From the cell containing the given text, extract its center point as [X, Y] coordinate. 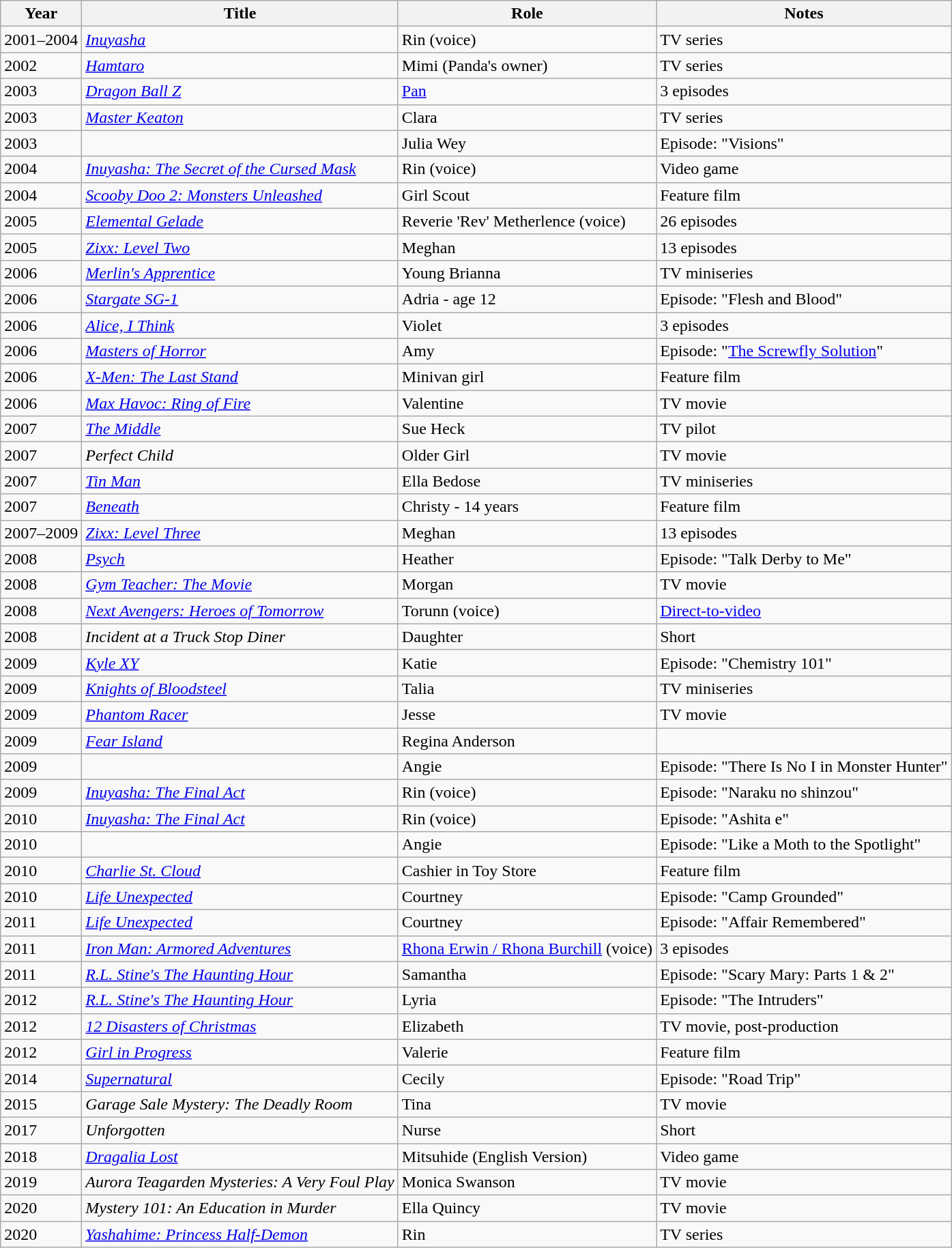
Scooby Doo 2: Monsters Unleashed [240, 195]
Episode: "Naraku no shinzou" [804, 793]
2002 [41, 66]
2001–2004 [41, 40]
Tina [527, 1104]
Beneath [240, 507]
Dragalia Lost [240, 1157]
2014 [41, 1078]
Lyria [527, 1000]
Fear Island [240, 740]
Tin Man [240, 481]
Master Keaton [240, 117]
2017 [41, 1130]
Charlie St. Cloud [240, 871]
Hamtaro [240, 66]
TV movie, post-production [804, 1026]
Monica Swanson [527, 1182]
Rin [527, 1234]
Episode: "Ashita e" [804, 819]
Dragon Ball Z [240, 91]
Kyle XY [240, 663]
Year [41, 14]
Girl Scout [527, 195]
Title [240, 14]
Episode: "Road Trip" [804, 1078]
Young Brianna [527, 273]
Perfect Child [240, 455]
Older Girl [527, 455]
Masters of Horror [240, 351]
Notes [804, 14]
Alice, I Think [240, 325]
Inuyasha: The Secret of the Cursed Mask [240, 169]
Ella Bedose [527, 481]
Knights of Bloodsteel [240, 688]
2007–2009 [41, 533]
Episode: "Affair Remembered" [804, 923]
Max Havoc: Ring of Fire [240, 403]
Zixx: Level Two [240, 247]
2018 [41, 1157]
Cashier in Toy Store [527, 871]
Samantha [527, 974]
Clara [527, 117]
Episode: "Camp Grounded" [804, 897]
Zixx: Level Three [240, 533]
Mimi (Panda's owner) [527, 66]
Valerie [527, 1052]
Nurse [527, 1130]
Stargate SG-1 [240, 299]
Yashahime: Princess Half-Demon [240, 1234]
Mitsuhide (English Version) [527, 1157]
Inuyasha [240, 40]
Reverie 'Rev' Metherlence (voice) [527, 221]
Role [527, 14]
Episode: "Visions" [804, 143]
Christy - 14 years [527, 507]
Unforgotten [240, 1130]
Adria - age 12 [527, 299]
Heather [527, 559]
Cecily [527, 1078]
Gym Teacher: The Movie [240, 585]
Episode: "Chemistry 101" [804, 663]
Episode: "Scary Mary: Parts 1 & 2" [804, 974]
Jesse [527, 714]
Minivan girl [527, 377]
Episode: "Flesh and Blood" [804, 299]
2015 [41, 1104]
Garage Sale Mystery: The Deadly Room [240, 1104]
Iron Man: Armored Adventures [240, 948]
Talia [527, 688]
Supernatural [240, 1078]
Pan [527, 91]
Aurora Teagarden Mysteries: A Very Foul Play [240, 1182]
Psych [240, 559]
Violet [527, 325]
Valentine [527, 403]
Ella Quincy [527, 1208]
Sue Heck [527, 429]
TV pilot [804, 429]
Phantom Racer [240, 714]
Episode: "Like a Moth to the Spotlight" [804, 845]
Mystery 101: An Education in Murder [240, 1208]
Next Avengers: Heroes of Tomorrow [240, 611]
Episode: "There Is No I in Monster Hunter" [804, 767]
The Middle [240, 429]
Elemental Gelade [240, 221]
Rhona Erwin / Rhona Burchill (voice) [527, 948]
Katie [527, 663]
Daughter [527, 637]
Elizabeth [527, 1026]
12 Disasters of Christmas [240, 1026]
Torunn (voice) [527, 611]
Morgan [527, 585]
Regina Anderson [527, 740]
Episode: "Talk Derby to Me" [804, 559]
26 episodes [804, 221]
Incident at a Truck Stop Diner [240, 637]
Episode: "The Screwfly Solution" [804, 351]
Merlin's Apprentice [240, 273]
Direct-to-video [804, 611]
Episode: "The Intruders" [804, 1000]
2019 [41, 1182]
Julia Wey [527, 143]
X-Men: The Last Stand [240, 377]
Amy [527, 351]
Girl in Progress [240, 1052]
